Detect which cell encompasses the target text, then output its [x, y] center coordinate. 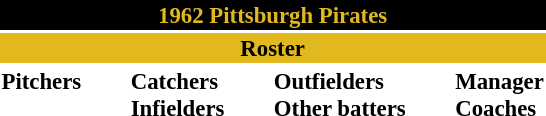
1962 Pittsburgh Pirates [272, 15]
Roster [272, 48]
